Search for the cell housing the specified text and yield its [x, y] center coordinate. 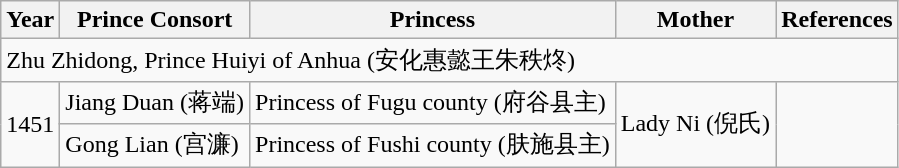
1451 [30, 124]
References [838, 20]
Gong Lian (宫濂) [155, 146]
Lady Ni (倪氏) [695, 124]
Jiang Duan (蒋端) [155, 102]
Prince Consort [155, 20]
Year [30, 20]
Princess of Fugu county (府谷县主) [433, 102]
Zhu Zhidong, Prince Huiyi of Anhua (安化惠懿王朱秩炵) [450, 60]
Princess of Fushi county (肤施县主) [433, 146]
Mother [695, 20]
Princess [433, 20]
